Determine the (X, Y) coordinate at the center of the cell enclosing the given text.  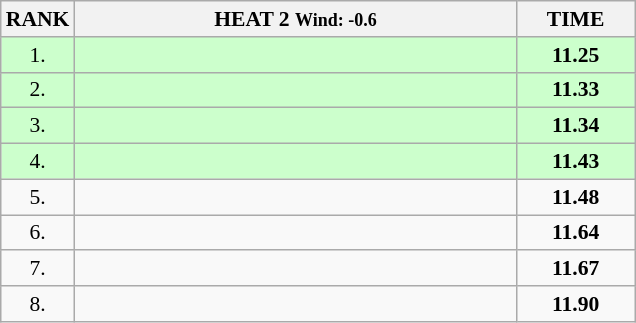
HEAT 2 Wind: -0.6 (295, 19)
RANK (38, 19)
2. (38, 90)
11.33 (576, 90)
8. (38, 304)
4. (38, 162)
3. (38, 126)
TIME (576, 19)
11.67 (576, 269)
6. (38, 233)
11.43 (576, 162)
1. (38, 55)
7. (38, 269)
11.25 (576, 55)
11.48 (576, 197)
11.64 (576, 233)
11.90 (576, 304)
5. (38, 197)
11.34 (576, 126)
